Extract the [X, Y] coordinate from the center of the cell holding the provided text.  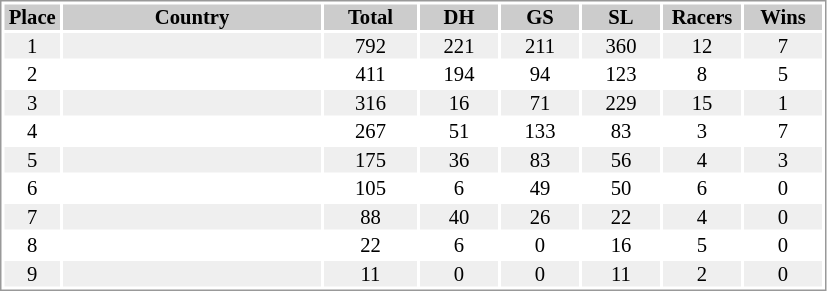
94 [540, 75]
Country [192, 17]
9 [32, 274]
792 [370, 46]
316 [370, 103]
411 [370, 75]
105 [370, 189]
221 [459, 46]
15 [702, 103]
Total [370, 17]
Place [32, 17]
56 [621, 160]
50 [621, 189]
211 [540, 46]
26 [540, 217]
267 [370, 131]
194 [459, 75]
88 [370, 217]
40 [459, 217]
175 [370, 160]
71 [540, 103]
Racers [702, 17]
229 [621, 103]
49 [540, 189]
SL [621, 17]
360 [621, 46]
GS [540, 17]
133 [540, 131]
36 [459, 160]
12 [702, 46]
Wins [783, 17]
DH [459, 17]
51 [459, 131]
123 [621, 75]
